For the text-containing cell, return its midpoint in [X, Y] coordinate format. 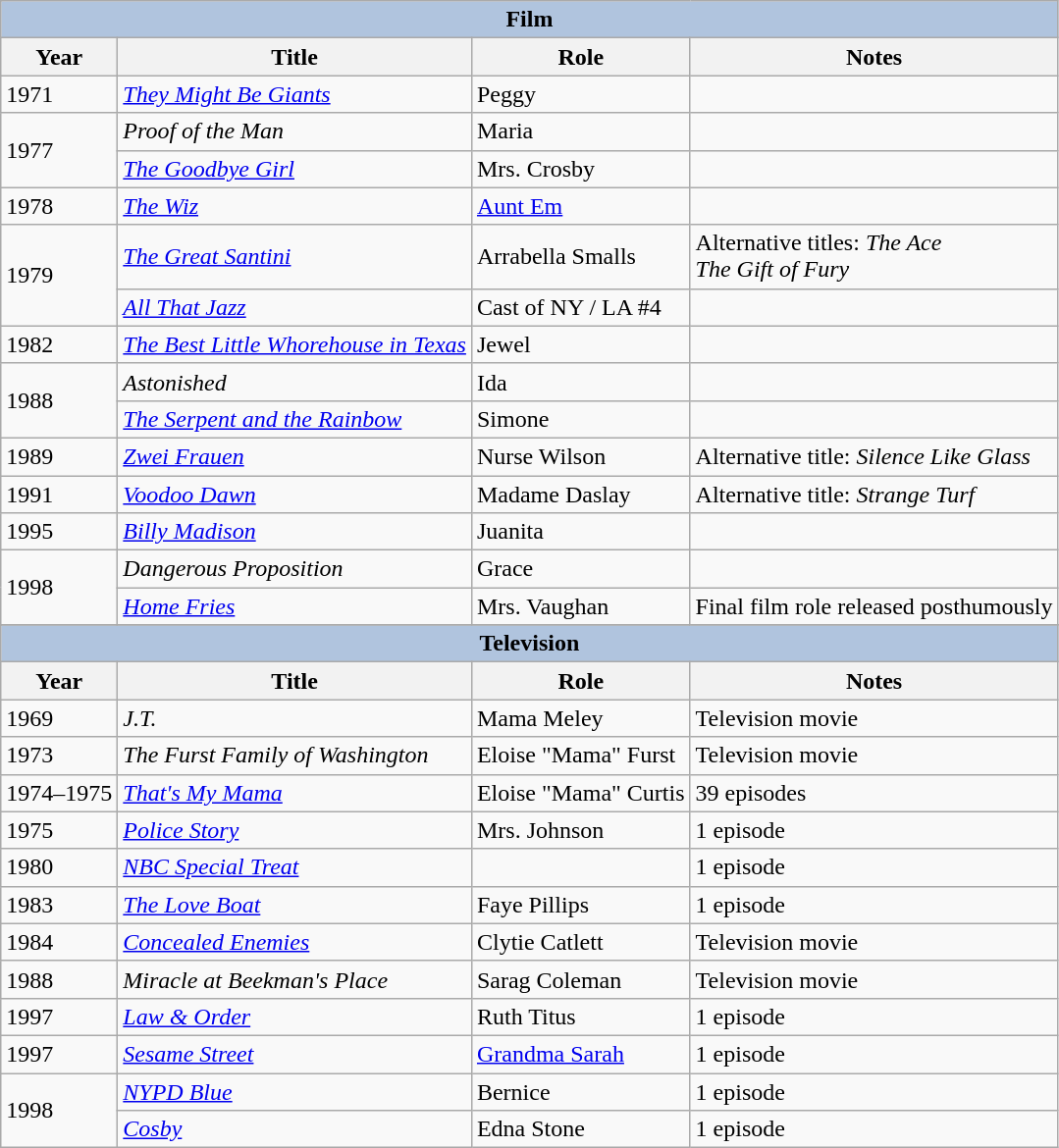
Dangerous Proposition [294, 569]
Edna Stone [581, 1129]
Miracle at Beekman's Place [294, 979]
Clytie Catlett [581, 942]
The Love Boat [294, 905]
Sarag Coleman [581, 979]
1982 [59, 344]
The Serpent and the Rainbow [294, 419]
1975 [59, 830]
1979 [59, 275]
1989 [59, 456]
Eloise "Mama" Curtis [581, 793]
Billy Madison [294, 532]
Bernice [581, 1092]
J.T. [294, 718]
Jewel [581, 344]
1984 [59, 942]
Eloise "Mama" Furst [581, 756]
Mrs. Crosby [581, 169]
The Best Little Whorehouse in Texas [294, 344]
Juanita [581, 532]
NBC Special Treat [294, 867]
1977 [59, 150]
Ida [581, 382]
Grandma Sarah [581, 1054]
Television [530, 644]
Mama Meley [581, 718]
Law & Order [294, 1017]
Final film role released posthumously [874, 606]
Cosby [294, 1129]
Madame Daslay [581, 494]
1971 [59, 94]
1978 [59, 206]
Alternative title: Strange Turf [874, 494]
All That Jazz [294, 307]
Alternative title: Silence Like Glass [874, 456]
NYPD Blue [294, 1092]
Astonished [294, 382]
The Great Santini [294, 257]
1980 [59, 867]
1969 [59, 718]
Cast of NY / LA #4 [581, 307]
Voodoo Dawn [294, 494]
1983 [59, 905]
1974–1975 [59, 793]
Peggy [581, 94]
Simone [581, 419]
Sesame Street [294, 1054]
The Goodbye Girl [294, 169]
1973 [59, 756]
They Might Be Giants [294, 94]
Police Story [294, 830]
Home Fries [294, 606]
Arrabella Smalls [581, 257]
The Furst Family of Washington [294, 756]
The Wiz [294, 206]
Film [530, 20]
Nurse Wilson [581, 456]
Aunt Em [581, 206]
Mrs. Johnson [581, 830]
1991 [59, 494]
Faye Pillips [581, 905]
That's My Mama [294, 793]
Grace [581, 569]
Maria [581, 131]
Alternative titles: The AceThe Gift of Fury [874, 257]
Proof of the Man [294, 131]
Zwei Frauen [294, 456]
1995 [59, 532]
Ruth Titus [581, 1017]
Mrs. Vaughan [581, 606]
Concealed Enemies [294, 942]
39 episodes [874, 793]
